Locate the cell with the specified text and output its (X, Y) center coordinate. 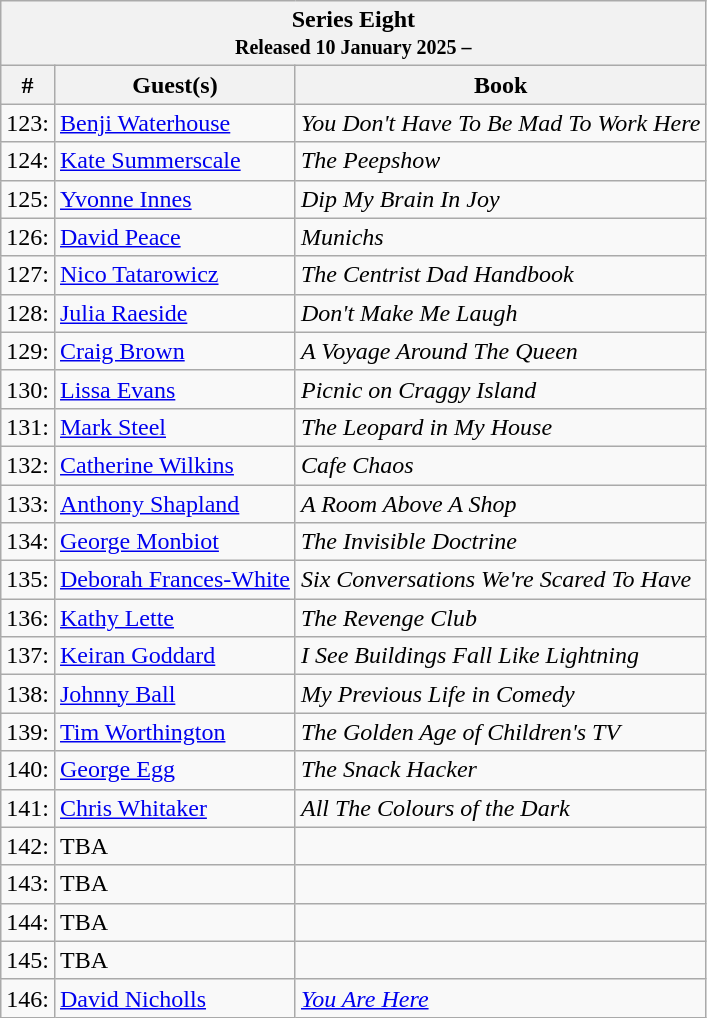
131: (28, 427)
Cafe Chaos (500, 465)
126: (28, 237)
134: (28, 542)
# (28, 85)
129: (28, 351)
138: (28, 694)
The Revenge Club (500, 618)
Craig Brown (174, 351)
Mark Steel (174, 427)
Benji Waterhouse (174, 123)
All The Colours of the Dark (500, 808)
The Snack Hacker (500, 770)
The Centrist Dad Handbook (500, 275)
140: (28, 770)
139: (28, 732)
132: (28, 465)
Anthony Shapland (174, 503)
137: (28, 656)
The Peepshow (500, 161)
Catherine Wilkins (174, 465)
Chris Whitaker (174, 808)
Don't Make Me Laugh (500, 313)
Tim Worthington (174, 732)
Six Conversations We're Scared To Have (500, 580)
130: (28, 389)
Dip My Brain In Joy (500, 199)
You Don't Have To Be Mad To Work Here (500, 123)
Nico Tatarowicz (174, 275)
Munichs (500, 237)
141: (28, 808)
135: (28, 580)
A Voyage Around The Queen (500, 351)
142: (28, 846)
123: (28, 123)
A Room Above A Shop (500, 503)
George Egg (174, 770)
The Invisible Doctrine (500, 542)
127: (28, 275)
Julia Raeside (174, 313)
David Nicholls (174, 998)
The Leopard in My House (500, 427)
Kate Summerscale (174, 161)
Book (500, 85)
143: (28, 884)
144: (28, 922)
The Golden Age of Children's TV (500, 732)
136: (28, 618)
You Are Here (500, 998)
146: (28, 998)
Yvonne Innes (174, 199)
I See Buildings Fall Like Lightning (500, 656)
Guest(s) (174, 85)
Deborah Frances-White (174, 580)
128: (28, 313)
Keiran Goddard (174, 656)
Lissa Evans (174, 389)
125: (28, 199)
133: (28, 503)
145: (28, 960)
Series EightReleased 10 January 2025 – (354, 34)
Kathy Lette (174, 618)
David Peace (174, 237)
124: (28, 161)
George Monbiot (174, 542)
Picnic on Craggy Island (500, 389)
My Previous Life in Comedy (500, 694)
Johnny Ball (174, 694)
